Pinpoint the cell where the given text exists, returning its [X, Y] midpoint coordinate. 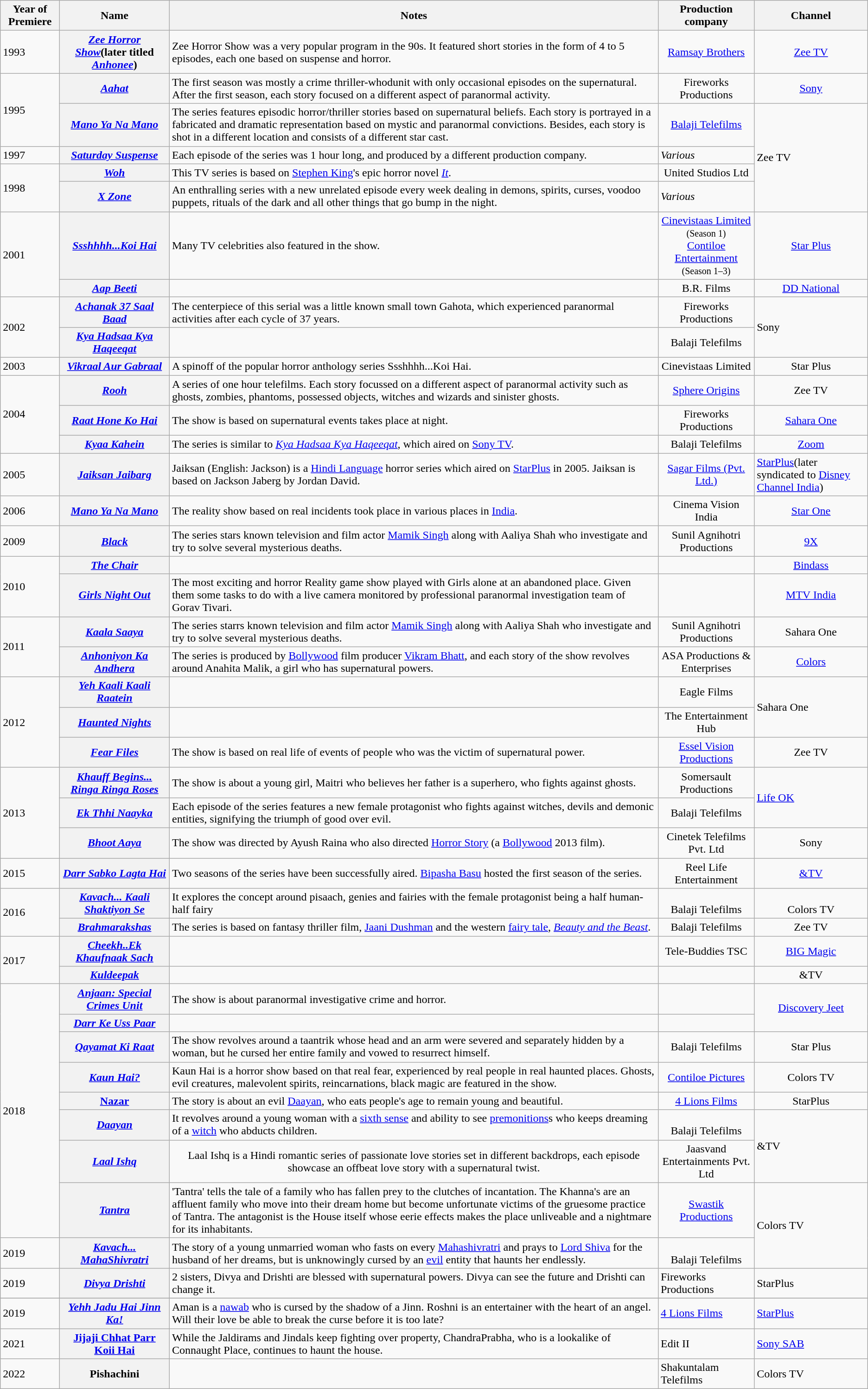
2003 [30, 366]
ASA Productions & Enterprises [706, 662]
Ssshhhh...Koi Hai [114, 245]
Achanak 37 Saal Baad [114, 312]
Darr Sabko Lagta Hai [114, 873]
1993 [30, 52]
2001 [30, 254]
2009 [30, 541]
9X [811, 541]
Jaiksan Jaibarg [114, 475]
The reality show based on real incidents took place in various places in India. [414, 511]
Colors [811, 662]
Aahat [114, 88]
The story is about an evil Daayan, who eats people's age to remain young and beautiful. [414, 1101]
The series starrs known television and film actor Mamik Singh along with Aaliya Shah who investigate and try to solve several mysterious deaths. [414, 632]
Production company [706, 16]
Reel Life Entertainment [706, 873]
Cinevistaas Limited(Season 1)Contiloe Entertainment(Season 1–3) [706, 245]
Ramsay Brothers [706, 52]
Saturday Suspense [114, 155]
Each episode of the series was 1 hour long, and produced by a different production company. [414, 155]
Kaun Hai? [114, 1077]
Khauff Begins... Ringa Ringa Roses [114, 782]
2010 [30, 586]
The show is about a young girl, Maitri who believes her father is a superhero, who fights against ghosts. [414, 782]
MTV India [811, 595]
2005 [30, 475]
The series stars known television and film actor Mamik Singh along with Aaliya Shah who investigate and try to solve several mysterious deaths. [414, 541]
X Zone [114, 197]
2013 [30, 813]
Black [114, 541]
Kavach... MahaShivratri [114, 1253]
Kya Hadsaa Kya Haqeeqat [114, 342]
2002 [30, 327]
2004 [30, 414]
It revolves around a young woman with a sixth sense and ability to see premonitionss who keeps dreaming of a witch who abducts children. [414, 1125]
Pishachini [114, 1374]
Name [114, 16]
DD National [811, 288]
Essel Vision Productions [706, 752]
2006 [30, 511]
Shakuntalam Telefilms [706, 1374]
2011 [30, 647]
Tele-Buddies TSC [706, 951]
2016 [30, 912]
Kaala Saaya [114, 632]
Raat Hone Ko Hai [114, 420]
1998 [30, 187]
Brahmarakshas [114, 927]
2 sisters, Divya and Drishti are blessed with supernatural powers. Divya can see the future and Drishti can change it. [414, 1283]
The show is based on real life of events of people who was the victim of supernatural power. [414, 752]
Notes [414, 16]
Channel [811, 16]
Year of Premiere [30, 16]
Daayan [114, 1125]
Haunted Nights [114, 722]
Edit II [706, 1344]
Sony SAB [811, 1344]
Somersault Productions [706, 782]
Sphere Origins [706, 390]
Star One [811, 511]
Rooh [114, 390]
Discovery Jeet [811, 1008]
Kavach... Kaali Shaktiyon Se [114, 904]
Jijaji Chhat Parr Koii Hai [114, 1344]
Darr Ke Uss Paar [114, 1023]
Eagle Films [706, 692]
The centerpiece of this serial was a little known small town Gahota, which experienced paranormal activities after each cycle of 37 years. [414, 312]
A spinoff of the popular horror anthology series Ssshhhh...Koi Hai. [414, 366]
Sagar Films (Pvt. Ltd.) [706, 475]
This TV series is based on Stephen King's epic horror novel It. [414, 173]
The show is about paranormal investigative crime and horror. [414, 999]
Zoom [811, 444]
Nazar [114, 1101]
The Chair [114, 565]
1995 [30, 109]
Kyaa Kahein [114, 444]
2021 [30, 1344]
The Entertainment Hub [706, 722]
Anhoniyon Ka Andhera [114, 662]
Bhoot Aaya [114, 842]
Bindass [811, 565]
Swastik Productions [706, 1210]
2012 [30, 722]
Tantra [114, 1210]
The show was directed by Ayush Raina who also directed Horror Story (a Bollywood 2013 film). [414, 842]
2018 [30, 1111]
Life OK [811, 797]
Cinema Vision India [706, 511]
The series is similar to Kya Hadsaa Kya Haqeeqat, which aired on Sony TV. [414, 444]
Many TV celebrities also featured in the show. [414, 245]
It explores the concept around pisaach, genies and fairies with the female protagonist being a half human- half fairy [414, 904]
The series is based on fantasy thriller film, Jaani Dushman and the western fairy tale, Beauty and the Beast. [414, 927]
While the Jaldirams and Jindals keep fighting over property, ChandraPrabha, who is a lookalike of Connaught Place, continues to haunt the house. [414, 1344]
Laal Ishq [114, 1161]
1997 [30, 155]
Ek Thhi Naayka [114, 813]
Fear Files [114, 752]
Zee Horror Show(later titled Anhonee) [114, 52]
Yeh Kaali Kaali Raatein [114, 692]
Cinetek Telefilms Pvt. Ltd [706, 842]
Cheekh..Ek Khaufnaak Sach [114, 951]
Contiloe Pictures [706, 1077]
Jaiksan (English: Jackson) is a Hindi Language horror series which aired on StarPlus in 2005. Jaiksan is based on Jackson Jaberg by Jordan David. [414, 475]
Two seasons of the series have been successfully aired. Bipasha Basu hosted the first season of the series. [414, 873]
The show is based on supernatural events takes place at night. [414, 420]
StarPlus(later syndicated to Disney Channel India) [811, 475]
Aap Beeti [114, 288]
2017 [30, 960]
Jaasvand Entertainments Pvt. Ltd [706, 1161]
Anjaan: Special Crimes Unit [114, 999]
BIG Magic [811, 951]
United Studios Ltd [706, 173]
Kuldeepak [114, 975]
Girls Night Out [114, 595]
Woh [114, 173]
2015 [30, 873]
Cinevistaas Limited [706, 366]
B.R. Films [706, 288]
Qayamat Ki Raat [114, 1047]
Vikraal Aur Gabraal [114, 366]
Divya Drishti [114, 1283]
Yehh Jadu Hai Jinn Ka! [114, 1313]
2022 [30, 1374]
